Determine the (x, y) coordinate at the center of the cell enclosing the given text.  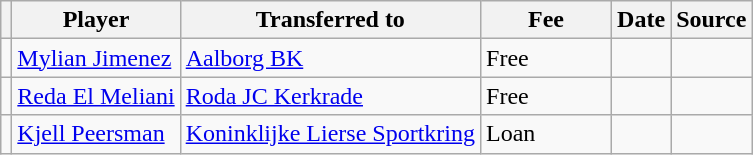
Transferred to (330, 20)
Loan (546, 134)
Mylian Jimenez (96, 58)
Roda JC Kerkrade (330, 96)
Kjell Peersman (96, 134)
Date (642, 20)
Reda El Meliani (96, 96)
Player (96, 20)
Source (712, 20)
Fee (546, 20)
Koninklijke Lierse Sportkring (330, 134)
Aalborg BK (330, 58)
